Find where the given text appears and provide that cell's center as (X, Y) coordinate. 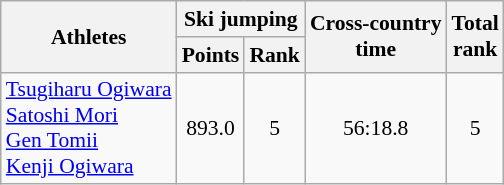
Total rank (476, 36)
Athletes (89, 36)
Points (211, 55)
Ski jumping (241, 19)
56:18.8 (376, 128)
893.0 (211, 128)
Tsugiharu OgiwaraSatoshi MoriGen TomiiKenji Ogiwara (89, 128)
Rank (274, 55)
Cross-country time (376, 36)
